Pinpoint the cell where the given text exists, returning its (X, Y) midpoint coordinate. 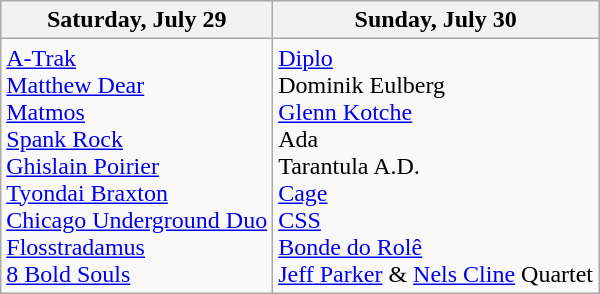
Saturday, July 29 (137, 20)
Sunday, July 30 (436, 20)
DiploDominik EulbergGlenn KotcheAdaTarantula A.D.CageCSSBonde do RolêJeff Parker & Nels Cline Quartet (436, 166)
A-TrakMatthew DearMatmosSpank RockGhislain PoirierTyondai BraxtonChicago Underground DuoFlosstradamus8 Bold Souls (137, 166)
